Identify which cell holds the provided text, then report its (X, Y) central coordinate. 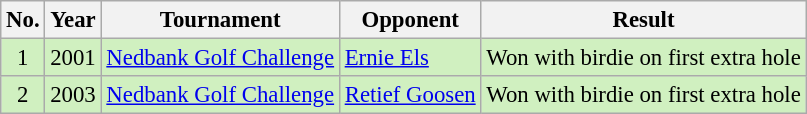
Opponent (410, 20)
Year (73, 20)
Retief Goosen (410, 95)
1 (23, 58)
2003 (73, 95)
No. (23, 20)
Tournament (220, 20)
2001 (73, 58)
Ernie Els (410, 58)
2 (23, 95)
Result (644, 20)
